Locate the cell with the specified text and output its (X, Y) center coordinate. 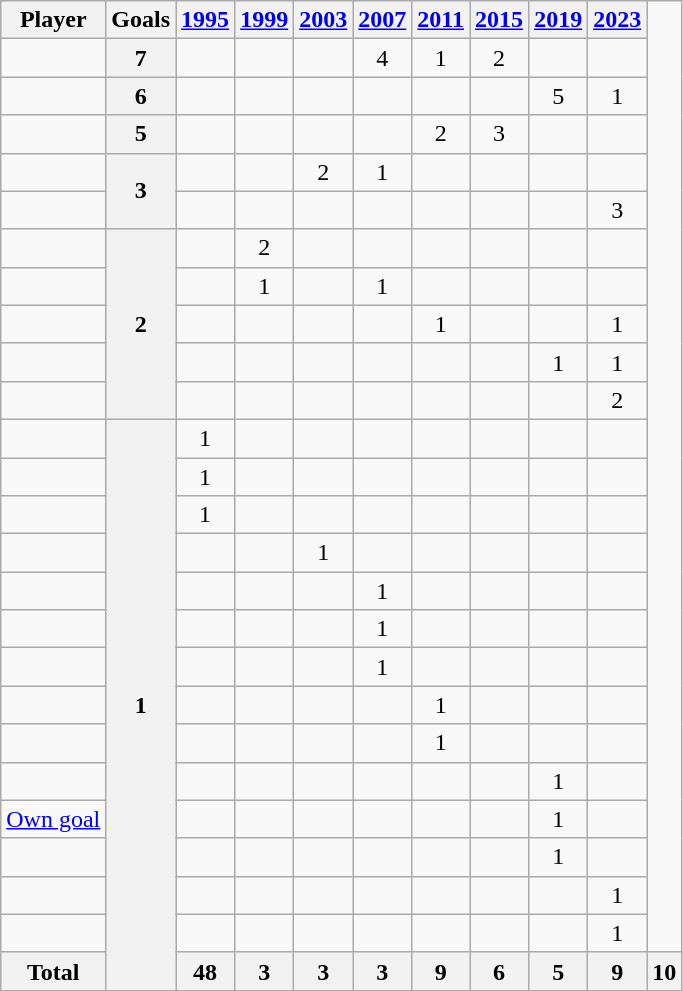
1995 (206, 20)
10 (664, 971)
1999 (264, 20)
Total (54, 971)
7 (141, 58)
2015 (500, 20)
2019 (558, 20)
Own goal (54, 819)
2023 (618, 20)
2007 (382, 20)
4 (382, 58)
Player (54, 20)
48 (206, 971)
Goals (141, 20)
2011 (441, 20)
2003 (324, 20)
